Determine the (X, Y) coordinate at the center of the cell enclosing the given text.  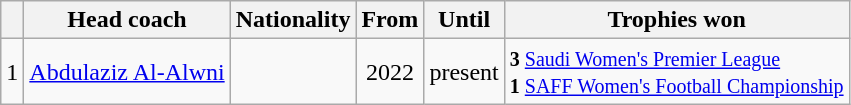
2022 (390, 72)
Abdulaziz Al-Alwni (127, 72)
Nationality (293, 20)
present (464, 72)
Until (464, 20)
1 (12, 72)
Trophies won (676, 20)
3 Saudi Women's Premier League 1 SAFF Women's Football Championship (676, 72)
From (390, 20)
Head coach (127, 20)
